Extract the [X, Y] coordinate from the center of the cell holding the provided text.  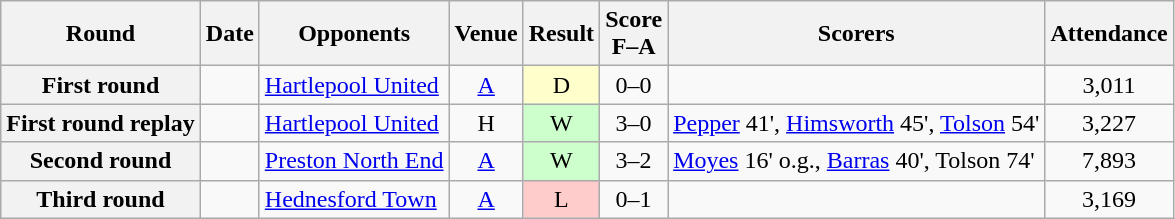
Scorers [856, 34]
Opponents [354, 34]
Hednesford Town [354, 199]
Result [561, 34]
3–2 [634, 161]
Third round [101, 199]
3,169 [1109, 199]
Venue [486, 34]
3,227 [1109, 123]
ScoreF–A [634, 34]
D [561, 85]
3–0 [634, 123]
Moyes 16' o.g., Barras 40', Tolson 74' [856, 161]
Second round [101, 161]
Round [101, 34]
3,011 [1109, 85]
0–1 [634, 199]
L [561, 199]
First round replay [101, 123]
First round [101, 85]
H [486, 123]
7,893 [1109, 161]
Pepper 41', Himsworth 45', Tolson 54' [856, 123]
Date [230, 34]
Attendance [1109, 34]
Preston North End [354, 161]
0–0 [634, 85]
